Return (x, y) of the center of cell containing provided text 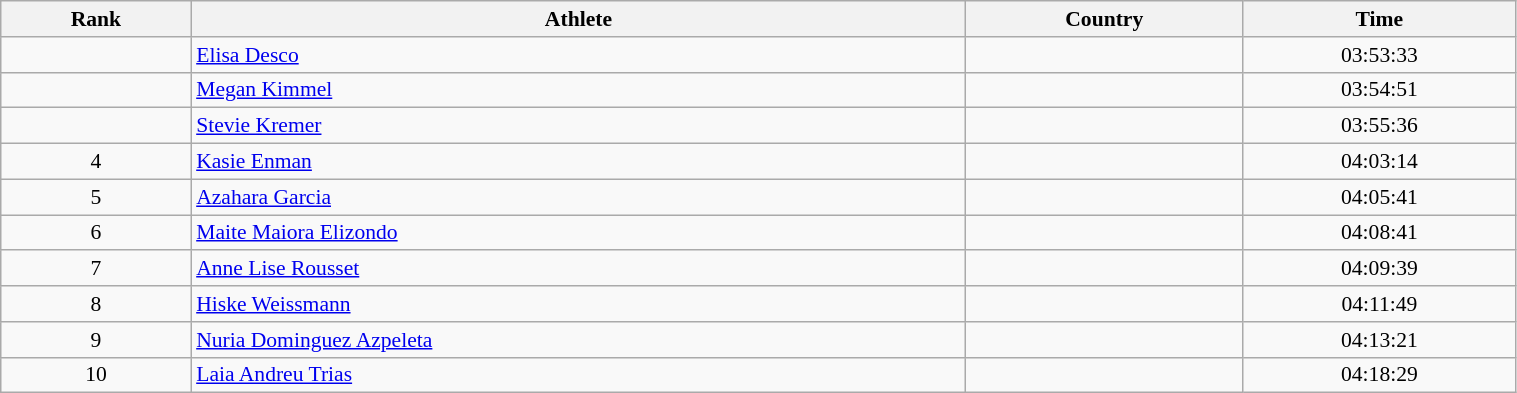
Athlete (578, 19)
8 (96, 304)
Hiske Weissmann (578, 304)
Azahara Garcia (578, 197)
Kasie Enman (578, 162)
Maite Maiora Elizondo (578, 233)
4 (96, 162)
9 (96, 340)
03:53:33 (1380, 55)
04:03:14 (1380, 162)
Laia Andreu Trias (578, 375)
04:18:29 (1380, 375)
04:08:41 (1380, 233)
04:05:41 (1380, 197)
Stevie Kremer (578, 126)
6 (96, 233)
Time (1380, 19)
10 (96, 375)
Anne Lise Rousset (578, 269)
Country (1104, 19)
5 (96, 197)
Megan Kimmel (578, 90)
04:09:39 (1380, 269)
7 (96, 269)
Elisa Desco (578, 55)
03:54:51 (1380, 90)
Nuria Dominguez Azpeleta (578, 340)
Rank (96, 19)
03:55:36 (1380, 126)
04:11:49 (1380, 304)
04:13:21 (1380, 340)
